Provide the (x, y) coordinate of the cell's center where the given text is located.  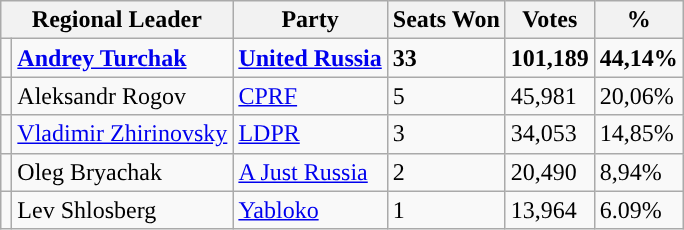
LDPR (310, 134)
45,981 (550, 96)
Regional Leader (117, 20)
United Russia (310, 58)
1 (446, 210)
Party (310, 20)
Votes (550, 20)
2 (446, 172)
20,06% (638, 96)
3 (446, 134)
% (638, 20)
14,85% (638, 134)
Yabloko (310, 210)
Oleg Bryachak (122, 172)
8,94% (638, 172)
CPRF (310, 96)
Seats Won (446, 20)
34,053 (550, 134)
101,189 (550, 58)
44,14% (638, 58)
Lev Shlosberg (122, 210)
5 (446, 96)
33 (446, 58)
Andrey Turchak (122, 58)
A Just Russia (310, 172)
Aleksandr Rogov (122, 96)
Vladimir Zhirinovsky (122, 134)
6.09% (638, 210)
13,964 (550, 210)
20,490 (550, 172)
